Capture the cell that displays the provided text and extract its (X, Y) central coordinate. 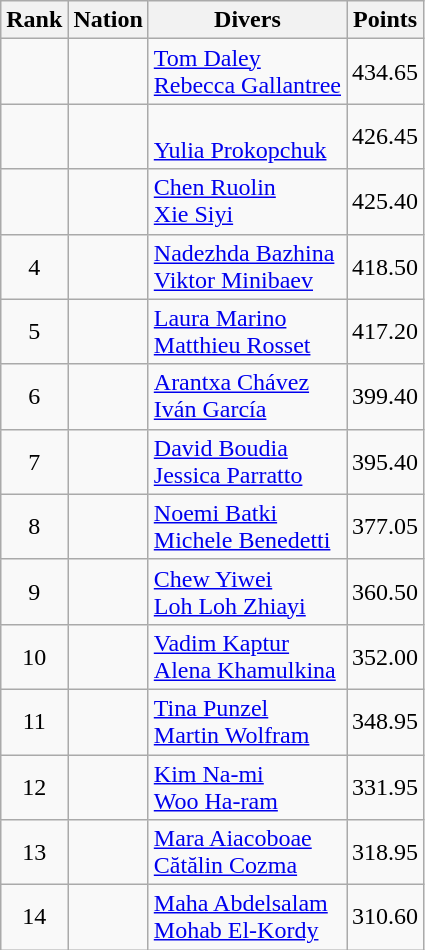
Vadim KapturAlena Khamulkina (247, 656)
399.40 (386, 396)
Nadezhda BazhinaViktor Minibaev (247, 266)
Kim Na-miWoo Ha-ram (247, 786)
417.20 (386, 332)
Chen RuolinXie Siyi (247, 202)
8 (34, 526)
Noemi BatkiMichele Benedetti (247, 526)
352.00 (386, 656)
6 (34, 396)
David BoudiaJessica Parratto (247, 462)
Laura MarinoMatthieu Rosset (247, 332)
426.45 (386, 136)
12 (34, 786)
Tom DaleyRebecca Gallantree (247, 72)
Rank (34, 20)
425.40 (386, 202)
418.50 (386, 266)
310.60 (386, 918)
11 (34, 722)
5 (34, 332)
Arantxa ChávezIván García (247, 396)
Maha AbdelsalamMohab El-Kordy (247, 918)
10 (34, 656)
4 (34, 266)
Yulia Prokopchuk (247, 136)
9 (34, 592)
Tina PunzelMartin Wolfram (247, 722)
348.95 (386, 722)
Mara AiacoboaeCătălin Cozma (247, 852)
360.50 (386, 592)
331.95 (386, 786)
318.95 (386, 852)
7 (34, 462)
377.05 (386, 526)
14 (34, 918)
434.65 (386, 72)
395.40 (386, 462)
Nation (108, 20)
Divers (247, 20)
13 (34, 852)
Points (386, 20)
Chew YiweiLoh Loh Zhiayi (247, 592)
